For the text-containing cell, return its midpoint in [X, Y] coordinate format. 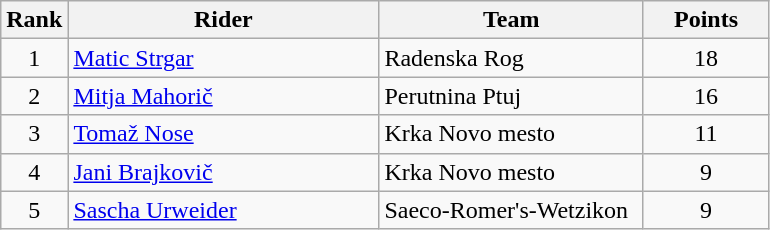
Sascha Urweider [224, 210]
Rider [224, 20]
Matic Strgar [224, 58]
4 [34, 172]
2 [34, 96]
Tomaž Nose [224, 134]
Perutnina Ptuj [512, 96]
11 [706, 134]
Jani Brajkovič [224, 172]
Mitja Mahorič [224, 96]
Points [706, 20]
Radenska Rog [512, 58]
5 [34, 210]
Saeco-Romer's-Wetzikon [512, 210]
Team [512, 20]
Rank [34, 20]
16 [706, 96]
1 [34, 58]
18 [706, 58]
3 [34, 134]
